Provide the (X, Y) coordinate of the cell's center where the given text is located.  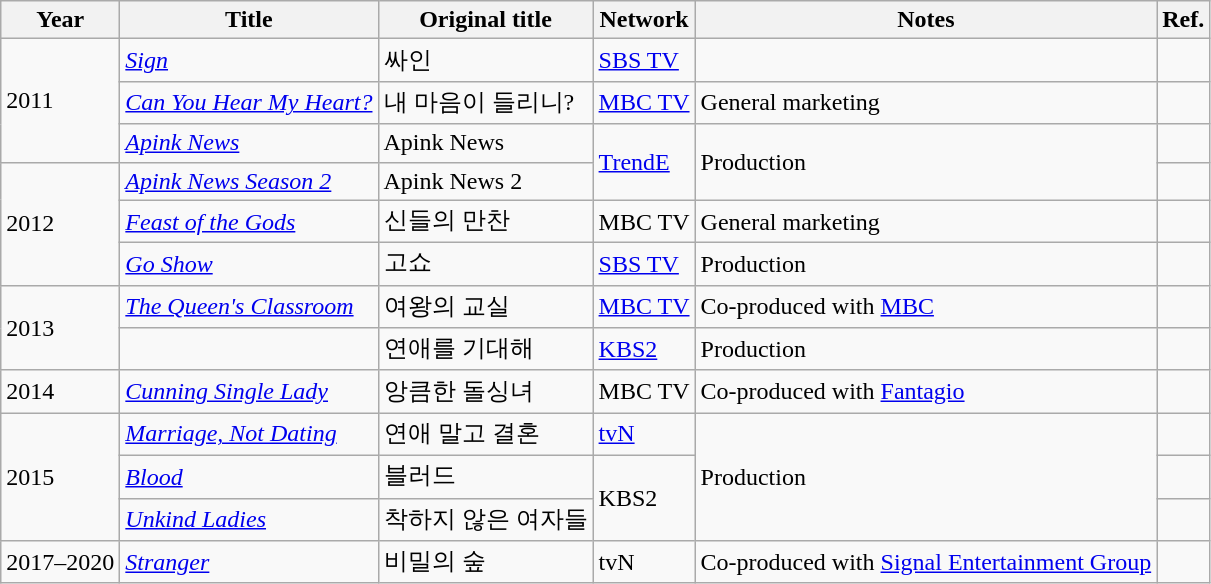
신들의 만찬 (486, 222)
Cunning Single Lady (249, 392)
Feast of the Gods (249, 222)
연애를 기대해 (486, 350)
2015 (60, 477)
Network (644, 20)
싸인 (486, 60)
여왕의 교실 (486, 306)
Unkind Ladies (249, 520)
2013 (60, 328)
2017–2020 (60, 562)
TrendE (644, 162)
Ref. (1184, 20)
착하지 않은 여자들 (486, 520)
앙큼한 돌싱녀 (486, 392)
고쇼 (486, 264)
Co-produced with MBC (926, 306)
블러드 (486, 476)
연애 말고 결혼 (486, 434)
Notes (926, 20)
Blood (249, 476)
Co-produced with Signal Entertainment Group (926, 562)
The Queen's Classroom (249, 306)
Apink News Season 2 (249, 181)
Go Show (249, 264)
Original title (486, 20)
2012 (60, 224)
Apink News 2 (486, 181)
비밀의 숲 (486, 562)
Year (60, 20)
Title (249, 20)
2014 (60, 392)
2011 (60, 100)
Sign (249, 60)
Can You Hear My Heart? (249, 102)
Marriage, Not Dating (249, 434)
Stranger (249, 562)
내 마음이 들리니? (486, 102)
Co-produced with Fantagio (926, 392)
